Extract the (x, y) coordinate from the center of the cell holding the provided text.  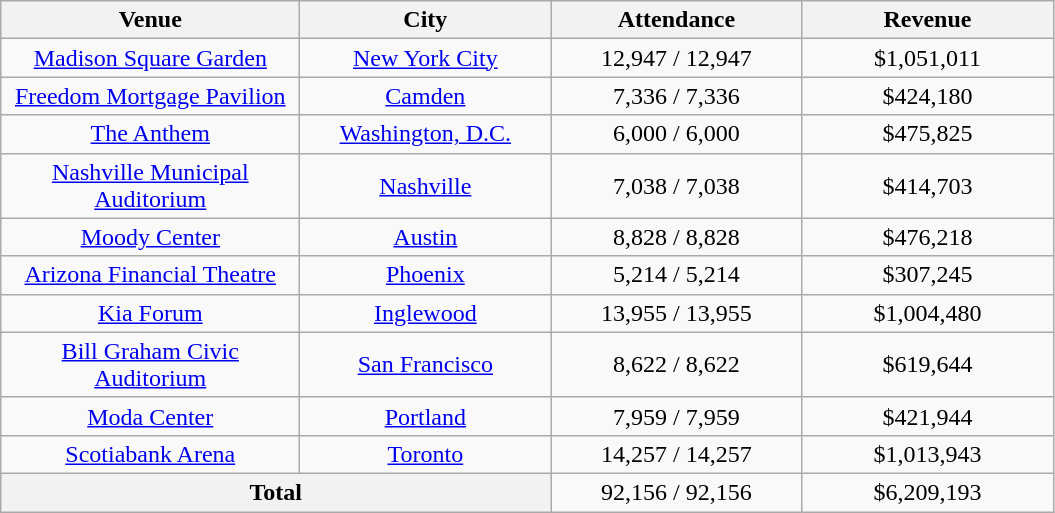
San Francisco (426, 364)
7,959 / 7,959 (676, 416)
6,000 / 6,000 (676, 134)
14,257 / 14,257 (676, 454)
Camden (426, 96)
Scotiabank Arena (150, 454)
Toronto (426, 454)
12,947 / 12,947 (676, 58)
Moda Center (150, 416)
Moody Center (150, 237)
7,336 / 7,336 (676, 96)
Venue (150, 20)
5,214 / 5,214 (676, 275)
92,156 / 92,156 (676, 492)
$424,180 (928, 96)
The Anthem (150, 134)
Revenue (928, 20)
Arizona Financial Theatre (150, 275)
$475,825 (928, 134)
$1,004,480 (928, 313)
$414,703 (928, 186)
Total (276, 492)
Portland (426, 416)
Phoenix (426, 275)
$476,218 (928, 237)
7,038 / 7,038 (676, 186)
Kia Forum (150, 313)
$1,051,011 (928, 58)
$6,209,193 (928, 492)
Attendance (676, 20)
Washington, D.C. (426, 134)
Madison Square Garden (150, 58)
City (426, 20)
13,955 / 13,955 (676, 313)
8,828 / 8,828 (676, 237)
Freedom Mortgage Pavilion (150, 96)
$619,644 (928, 364)
$421,944 (928, 416)
Bill Graham Civic Auditorium (150, 364)
Nashville Municipal Auditorium (150, 186)
Inglewood (426, 313)
8,622 / 8,622 (676, 364)
Austin (426, 237)
$307,245 (928, 275)
$1,013,943 (928, 454)
New York City (426, 58)
Nashville (426, 186)
